From the cell containing the given text, extract its center point as [x, y] coordinate. 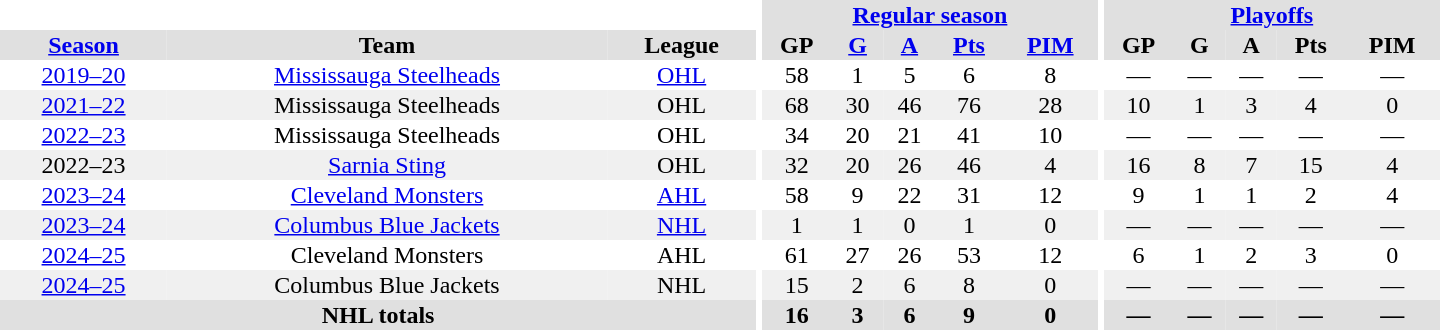
22 [910, 195]
Team [387, 45]
32 [797, 165]
5 [910, 75]
30 [858, 105]
21 [910, 135]
Regular season [930, 15]
28 [1050, 105]
34 [797, 135]
41 [968, 135]
61 [797, 255]
31 [968, 195]
2019–20 [84, 75]
68 [797, 105]
Playoffs [1272, 15]
2021–22 [84, 105]
Sarnia Sting [387, 165]
Season [84, 45]
27 [858, 255]
53 [968, 255]
League [682, 45]
76 [968, 105]
7 [1251, 165]
NHL totals [378, 315]
